For the text-containing cell, return its midpoint in [X, Y] coordinate format. 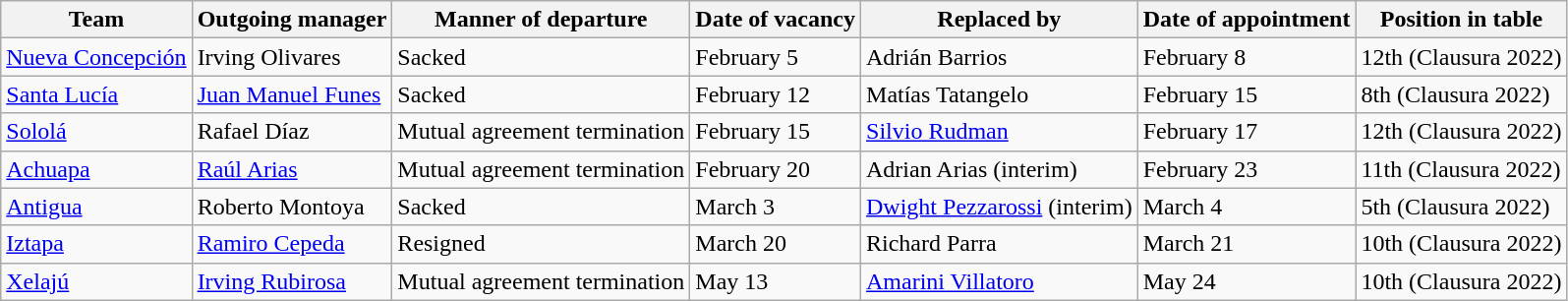
Richard Parra [1000, 244]
March 21 [1247, 244]
Team [96, 20]
Juan Manuel Funes [292, 94]
February 5 [776, 57]
February 23 [1247, 169]
Date of vacancy [776, 20]
Amarini Villatoro [1000, 281]
5th (Clausura 2022) [1461, 207]
May 24 [1247, 281]
Dwight Pezzarossi (interim) [1000, 207]
Silvio Rudman [1000, 132]
Rafael Díaz [292, 132]
Adrian Arias (interim) [1000, 169]
8th (Clausura 2022) [1461, 94]
Achuapa [96, 169]
Outgoing manager [292, 20]
Replaced by [1000, 20]
Manner of departure [541, 20]
Irving Olivares [292, 57]
Raúl Arias [292, 169]
February 17 [1247, 132]
Antigua [96, 207]
Adrián Barrios [1000, 57]
February 8 [1247, 57]
Nueva Concepción [96, 57]
February 20 [776, 169]
Roberto Montoya [292, 207]
11th (Clausura 2022) [1461, 169]
March 20 [776, 244]
Santa Lucía [96, 94]
Matías Tatangelo [1000, 94]
Ramiro Cepeda [292, 244]
May 13 [776, 281]
Date of appointment [1247, 20]
February 12 [776, 94]
Sololá [96, 132]
Position in table [1461, 20]
March 4 [1247, 207]
Irving Rubirosa [292, 281]
Resigned [541, 244]
Xelajú [96, 281]
Iztapa [96, 244]
March 3 [776, 207]
